Identify which cell holds the provided text, then report its (x, y) central coordinate. 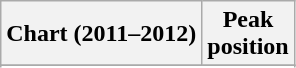
Peakposition (248, 34)
Chart (2011–2012) (102, 34)
